Identify which cell holds the provided text, then report its [x, y] central coordinate. 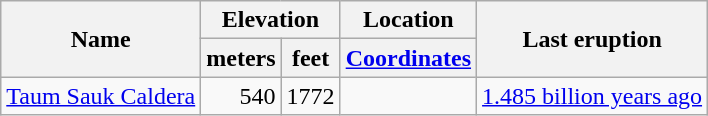
Taum Sauk Caldera [101, 96]
Coordinates [408, 58]
Name [101, 39]
540 [241, 96]
1772 [310, 96]
feet [310, 58]
meters [241, 58]
1.485 billion years ago [592, 96]
Last eruption [592, 39]
Elevation [270, 20]
Location [408, 20]
